Extract the [x, y] coordinate from the center of the cell holding the provided text.  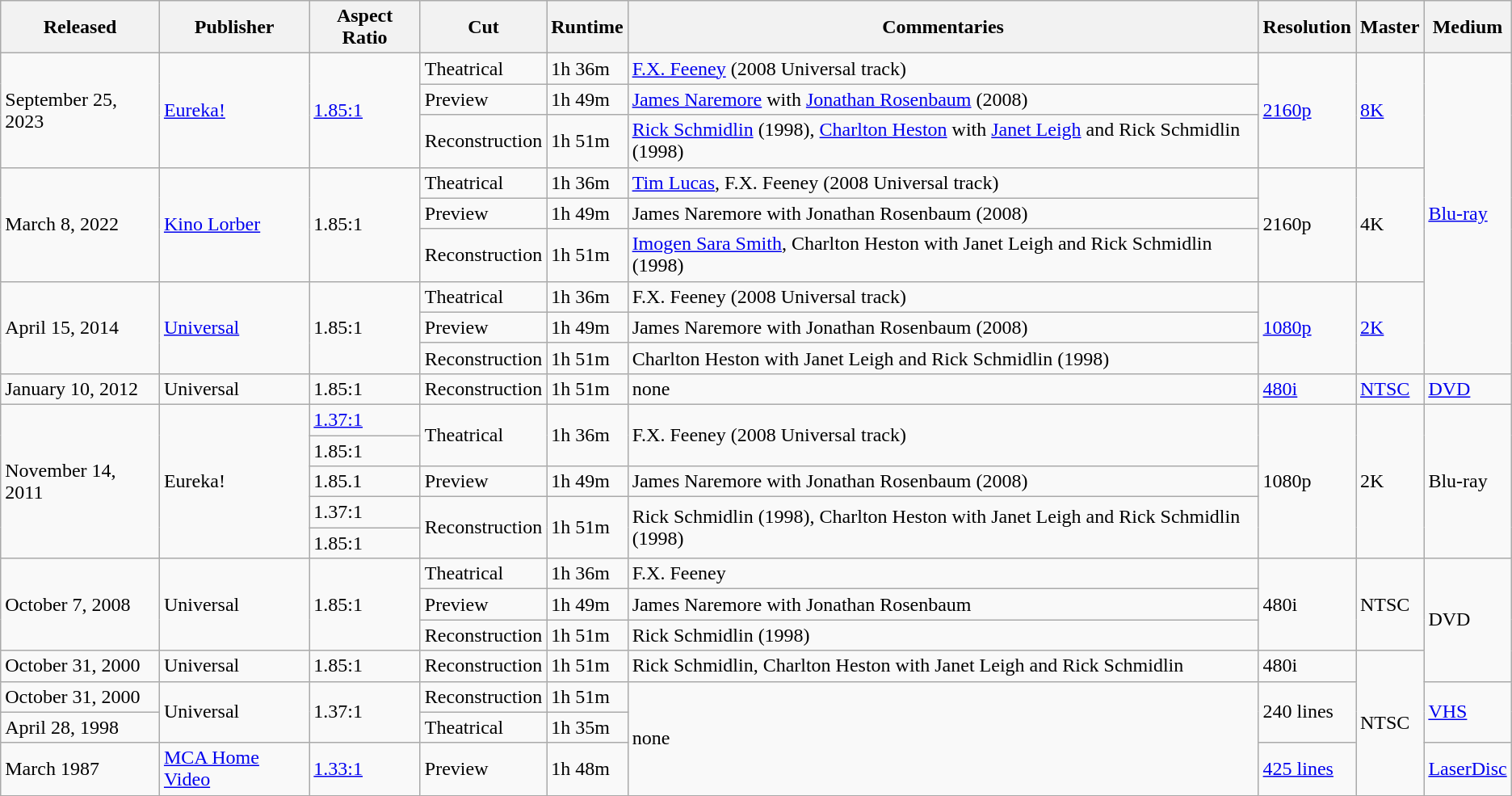
Resolution [1307, 27]
Runtime [587, 27]
Rick Schmidlin, Charlton Heston with Janet Leigh and Rick Schmidlin [943, 666]
240 lines [1307, 712]
Publisher [234, 27]
4K [1389, 225]
September 25, 2023 [81, 110]
James Naremore with Jonathan Rosenbaum [943, 604]
Commentaries [943, 27]
April 28, 1998 [81, 727]
1.33:1 [365, 769]
Imogen Sara Smith, Charlton Heston with Janet Leigh and Rick Schmidlin (1998) [943, 255]
March 8, 2022 [81, 225]
1h 48m [587, 769]
LaserDisc [1468, 769]
November 14, 2011 [81, 481]
1.85.1 [365, 482]
Kino Lorber [234, 225]
F.X. Feeney [943, 574]
April 15, 2014 [81, 327]
Rick Schmidlin (1998) [943, 635]
MCA Home Video [234, 769]
Tim Lucas, F.X. Feeney (2008 Universal track) [943, 183]
8K [1389, 110]
Aspect Ratio [365, 27]
October 7, 2008 [81, 604]
1h 35m [587, 727]
Master [1389, 27]
Charlton Heston with Janet Leigh and Rick Schmidlin (1998) [943, 358]
Released [81, 27]
January 10, 2012 [81, 389]
Cut [483, 27]
March 1987 [81, 769]
VHS [1468, 712]
Medium [1468, 27]
425 lines [1307, 769]
